Find where the given text appears and provide that cell's center as (X, Y) coordinate. 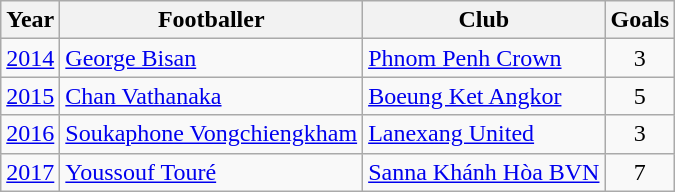
Soukaphone Vongchiengkham (212, 134)
Year (30, 20)
2017 (30, 172)
Youssouf Touré (212, 172)
Lanexang United (484, 134)
Chan Vathanaka (212, 96)
2015 (30, 96)
Sanna Khánh Hòa BVN (484, 172)
2016 (30, 134)
George Bisan (212, 58)
Goals (640, 20)
Club (484, 20)
Phnom Penh Crown (484, 58)
Boeung Ket Angkor (484, 96)
7 (640, 172)
Footballer (212, 20)
5 (640, 96)
2014 (30, 58)
